Detect which cell encompasses the target text, then output its [X, Y] center coordinate. 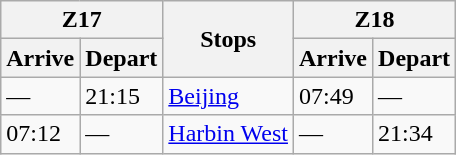
Stops [228, 39]
Z18 [374, 20]
21:15 [122, 96]
Harbin West [228, 134]
Beijing [228, 96]
07:49 [332, 96]
21:34 [414, 134]
Z17 [82, 20]
07:12 [40, 134]
